From the cell containing the given text, extract its center point as [x, y] coordinate. 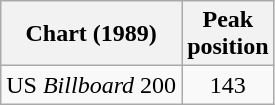
143 [228, 85]
US Billboard 200 [92, 85]
Peakposition [228, 34]
Chart (1989) [92, 34]
